For the text-containing cell, return its midpoint in [x, y] coordinate format. 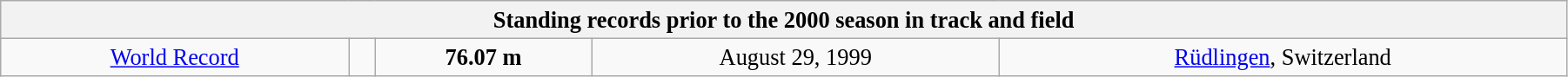
76.07 m [484, 57]
August 29, 1999 [795, 57]
Rüdlingen, Switzerland [1283, 57]
Standing records prior to the 2000 season in track and field [784, 19]
World Record [175, 57]
